Detect which cell encompasses the target text, then output its (X, Y) center coordinate. 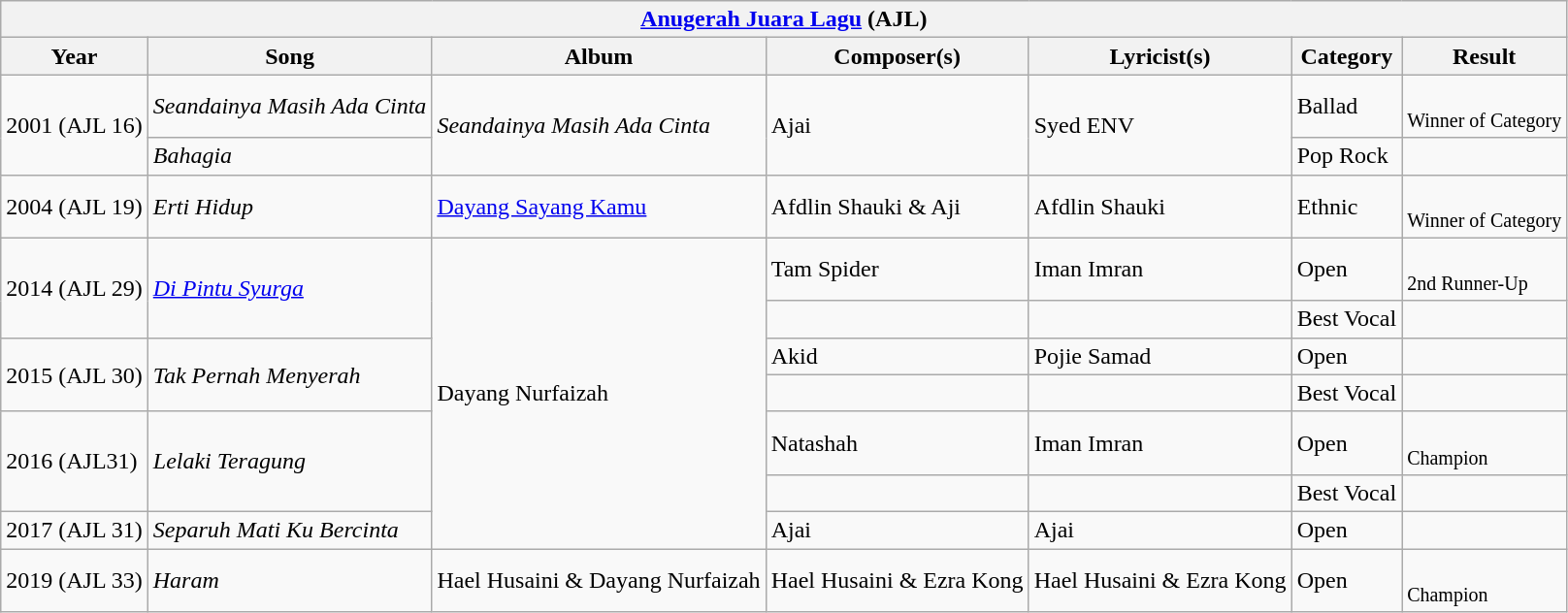
Dayang Sayang Kamu (599, 206)
Erti Hidup (289, 206)
2017 (AJL 31) (75, 530)
Di Pintu Syurga (289, 287)
Composer(s) (897, 56)
Lelaki Teragung (289, 462)
Natashah (897, 442)
Akid (897, 356)
Separuh Mati Ku Bercinta (289, 530)
Dayang Nurfaizah (599, 393)
Haram (289, 580)
2001 (AJL 16) (75, 124)
Tam Spider (897, 270)
Afdlin Shauki (1160, 206)
2016 (AJL31) (75, 462)
Hael Husaini & Dayang Nurfaizah (599, 580)
Song (289, 56)
Afdlin Shauki & Aji (897, 206)
Ethnic (1347, 206)
Syed ENV (1160, 124)
Category (1347, 56)
Pop Rock (1347, 156)
Anugerah Juara Lagu (AJL) (784, 19)
Ballad (1347, 107)
Result (1485, 56)
Tak Pernah Menyerah (289, 374)
Bahagia (289, 156)
2019 (AJL 33) (75, 580)
2004 (AJL 19) (75, 206)
Pojie Samad (1160, 356)
Year (75, 56)
Album (599, 56)
2015 (AJL 30) (75, 374)
Lyricist(s) (1160, 56)
2nd Runner-Up (1485, 270)
2014 (AJL 29) (75, 287)
